Extract the (x, y) coordinate from the center of the cell holding the provided text.  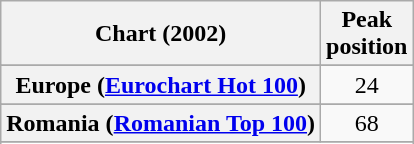
Peakposition (367, 34)
Europe (Eurochart Hot 100) (161, 85)
24 (367, 85)
Chart (2002) (161, 34)
Romania (Romanian Top 100) (161, 123)
68 (367, 123)
